Capture the cell that displays the provided text and extract its (x, y) central coordinate. 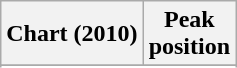
Peakposition (189, 34)
Chart (2010) (72, 34)
